From the cell containing the given text, extract its center point as [x, y] coordinate. 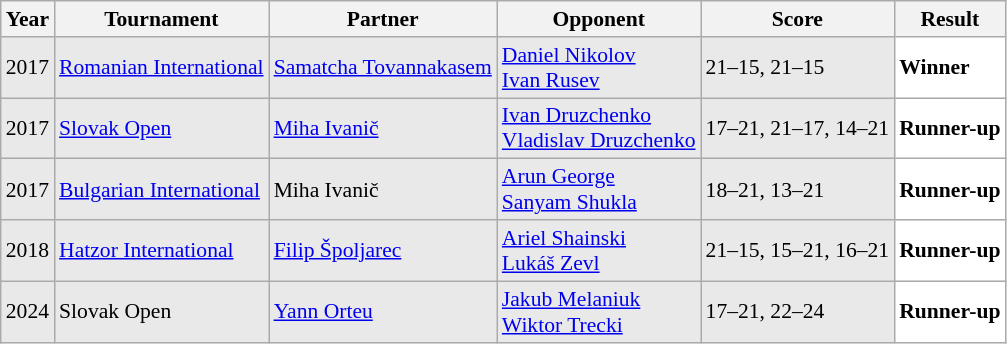
17–21, 21–17, 14–21 [798, 128]
Yann Orteu [383, 312]
Year [28, 19]
Arun George Sanyam Shukla [599, 190]
Ariel Shainski Lukáš Zevl [599, 250]
Bulgarian International [162, 190]
Ivan Druzchenko Vladislav Druzchenko [599, 128]
2024 [28, 312]
18–21, 13–21 [798, 190]
2018 [28, 250]
Score [798, 19]
Partner [383, 19]
Daniel Nikolov Ivan Rusev [599, 68]
17–21, 22–24 [798, 312]
21–15, 15–21, 16–21 [798, 250]
Filip Špoljarec [383, 250]
Tournament [162, 19]
21–15, 21–15 [798, 68]
Jakub Melaniuk Wiktor Trecki [599, 312]
Romanian International [162, 68]
Opponent [599, 19]
Winner [950, 68]
Hatzor International [162, 250]
Samatcha Tovannakasem [383, 68]
Result [950, 19]
